Capture the cell that displays the provided text and extract its (x, y) central coordinate. 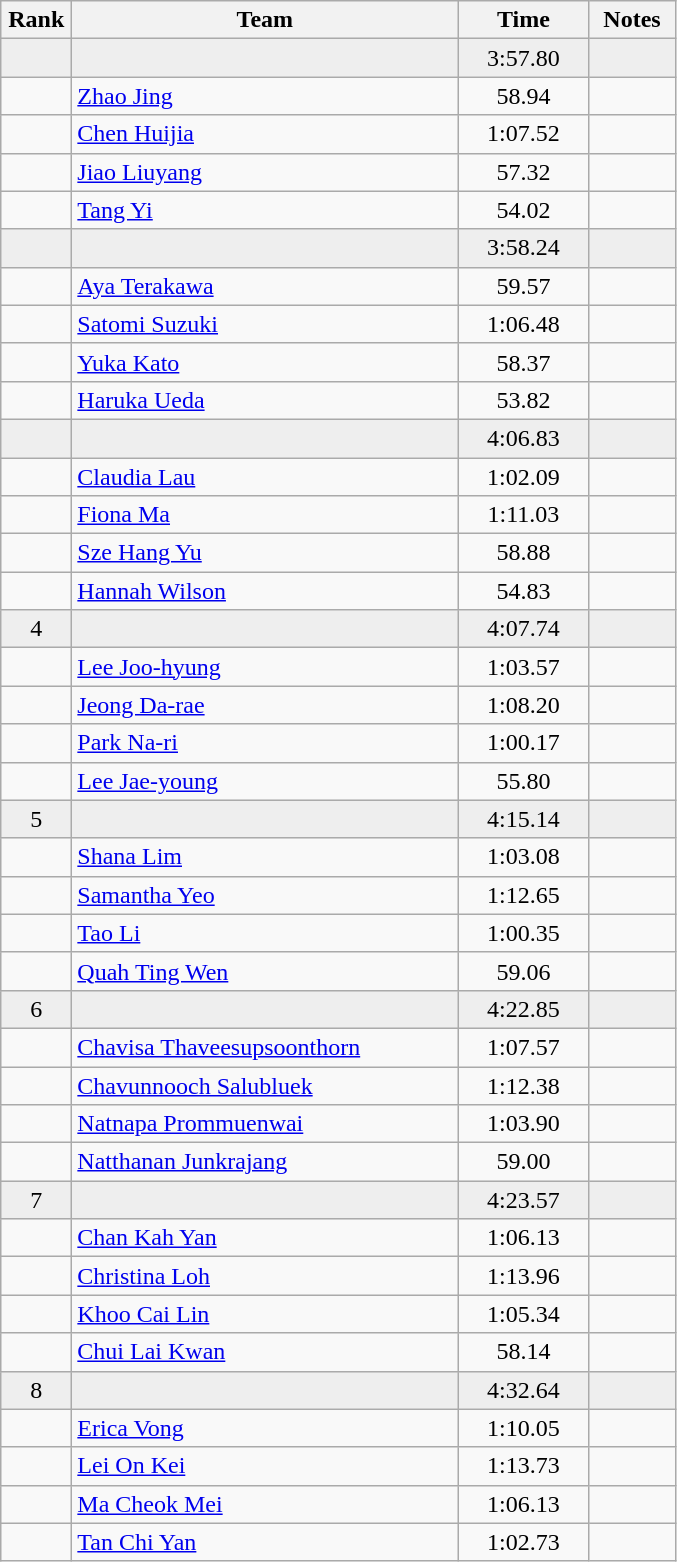
1:13.73 (524, 1466)
Lee Jae-young (265, 781)
Team (265, 20)
Satomi Suzuki (265, 324)
Haruka Ueda (265, 400)
1:10.05 (524, 1428)
Sze Hang Yu (265, 553)
Lei On Kei (265, 1466)
Hannah Wilson (265, 591)
Lee Joo-hyung (265, 667)
1:07.57 (524, 1047)
4:32.64 (524, 1390)
1:07.52 (524, 134)
6 (36, 1009)
Chen Huijia (265, 134)
1:06.48 (524, 324)
54.02 (524, 210)
1:13.96 (524, 1276)
Park Na-ri (265, 743)
3:57.80 (524, 58)
1:12.38 (524, 1085)
1:03.08 (524, 857)
Time (524, 20)
58.94 (524, 96)
1:02.73 (524, 1542)
4:15.14 (524, 819)
59.00 (524, 1162)
Natthanan Junkrajang (265, 1162)
Chui Lai Kwan (265, 1352)
4:07.74 (524, 629)
4 (36, 629)
8 (36, 1390)
1:12.65 (524, 895)
57.32 (524, 172)
1:00.35 (524, 933)
Notes (632, 20)
59.57 (524, 286)
Jeong Da-rae (265, 705)
Aya Terakawa (265, 286)
Tang Yi (265, 210)
Jiao Liuyang (265, 172)
Ma Cheok Mei (265, 1504)
1:08.20 (524, 705)
5 (36, 819)
Samantha Yeo (265, 895)
Tao Li (265, 933)
4:22.85 (524, 1009)
1:03.57 (524, 667)
Tan Chi Yan (265, 1542)
54.83 (524, 591)
1:11.03 (524, 515)
Natnapa Prommuenwai (265, 1124)
53.82 (524, 400)
1:00.17 (524, 743)
55.80 (524, 781)
Chan Kah Yan (265, 1238)
3:58.24 (524, 248)
4:23.57 (524, 1200)
58.88 (524, 553)
58.14 (524, 1352)
Khoo Cai Lin (265, 1314)
4:06.83 (524, 438)
Chavunnooch Salubluek (265, 1085)
1:05.34 (524, 1314)
1:02.09 (524, 477)
Fiona Ma (265, 515)
Yuka Kato (265, 362)
Claudia Lau (265, 477)
59.06 (524, 971)
1:03.90 (524, 1124)
Quah Ting Wen (265, 971)
Zhao Jing (265, 96)
Shana Lim (265, 857)
Christina Loh (265, 1276)
Chavisa Thaveesupsoonthorn (265, 1047)
Erica Vong (265, 1428)
7 (36, 1200)
Rank (36, 20)
58.37 (524, 362)
